From the cell containing the given text, extract its center point as (X, Y) coordinate. 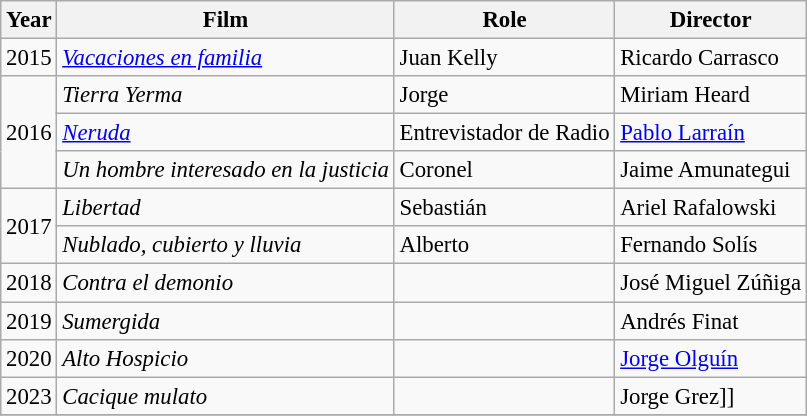
2023 (29, 396)
Coronel (504, 170)
Year (29, 20)
Film (226, 20)
Nublado, cubierto y lluvia (226, 245)
Entrevistador de Radio (504, 133)
Jorge Grez]] (711, 396)
Andrés Finat (711, 321)
Juan Kelly (504, 58)
Ariel Rafalowski (711, 208)
Contra el demonio (226, 283)
Ricardo Carrasco (711, 58)
Sumergida (226, 321)
2017 (29, 226)
2016 (29, 132)
Jaime Amunategui (711, 170)
Alto Hospicio (226, 358)
Jorge Olguín (711, 358)
Neruda (226, 133)
Alberto (504, 245)
Fernando Solís (711, 245)
Vacaciones en familia (226, 58)
2019 (29, 321)
Pablo Larraín (711, 133)
Director (711, 20)
Role (504, 20)
Cacique mulato (226, 396)
Un hombre interesado en la justicia (226, 170)
Miriam Heard (711, 95)
Tierra Yerma (226, 95)
José Miguel Zúñiga (711, 283)
2020 (29, 358)
Libertad (226, 208)
2018 (29, 283)
2015 (29, 58)
Sebastián (504, 208)
Jorge (504, 95)
